Output the [x, y] coordinate of the center of the cell containing the given text.  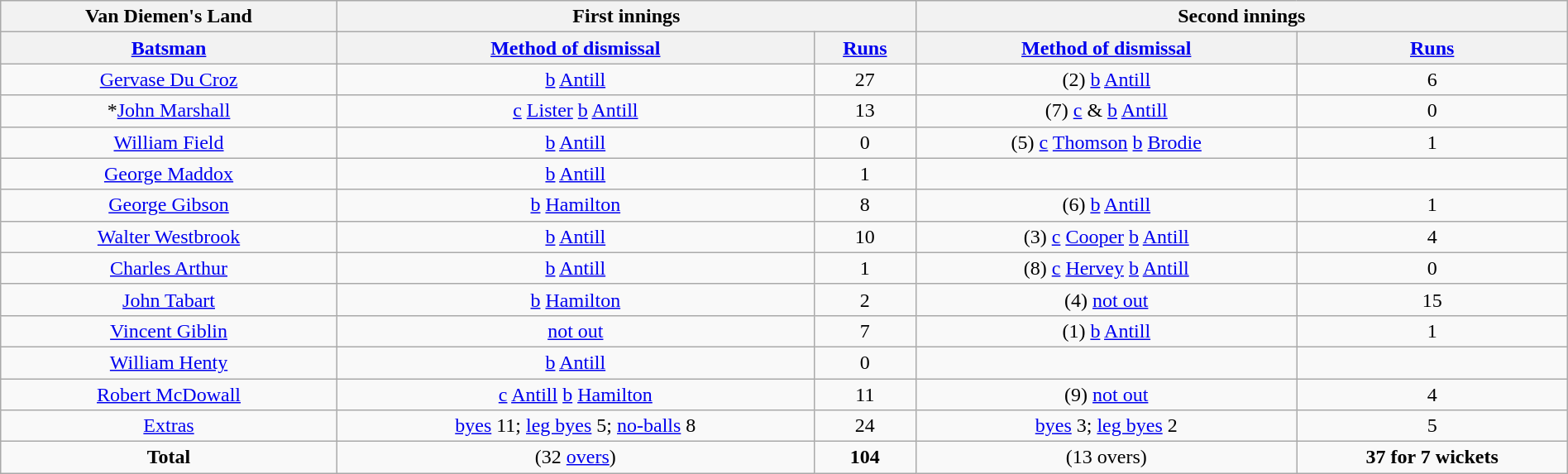
6 [1432, 79]
Gervase Du Croz [169, 79]
(7) c & b Antill [1107, 111]
Charles Arthur [169, 268]
Extras [169, 426]
not out [576, 331]
104 [865, 457]
George Gibson [169, 205]
5 [1432, 426]
First innings [626, 17]
(3) c Cooper b Antill [1107, 237]
William Field [169, 142]
13 [865, 111]
Total [169, 457]
(13 overs) [1107, 457]
(2) b Antill [1107, 79]
byes 11; leg byes 5; no-balls 8 [576, 426]
10 [865, 237]
byes 3; leg byes 2 [1107, 426]
*John Marshall [169, 111]
15 [1432, 299]
William Henty [169, 362]
Second innings [1241, 17]
Van Diemen's Land [169, 17]
Walter Westbrook [169, 237]
37 for 7 wickets [1432, 457]
(1) b Antill [1107, 331]
(6) b Antill [1107, 205]
24 [865, 426]
2 [865, 299]
c Lister b Antill [576, 111]
(32 overs) [576, 457]
(4) not out [1107, 299]
8 [865, 205]
Batsman [169, 48]
George Maddox [169, 174]
11 [865, 395]
Vincent Giblin [169, 331]
(8) c Hervey b Antill [1107, 268]
John Tabart [169, 299]
7 [865, 331]
c Antill b Hamilton [576, 395]
(9) not out [1107, 395]
Robert McDowall [169, 395]
27 [865, 79]
(5) c Thomson b Brodie [1107, 142]
